Capture the cell that displays the provided text and extract its [x, y] central coordinate. 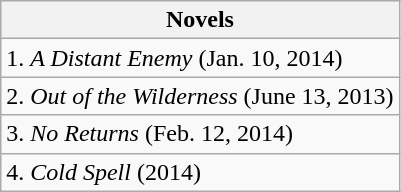
Novels [200, 20]
2. Out of the Wilderness (June 13, 2013) [200, 96]
4. Cold Spell (2014) [200, 172]
1. A Distant Enemy (Jan. 10, 2014) [200, 58]
3. No Returns (Feb. 12, 2014) [200, 134]
